Determine the (x, y) coordinate at the center of the cell enclosing the given text.  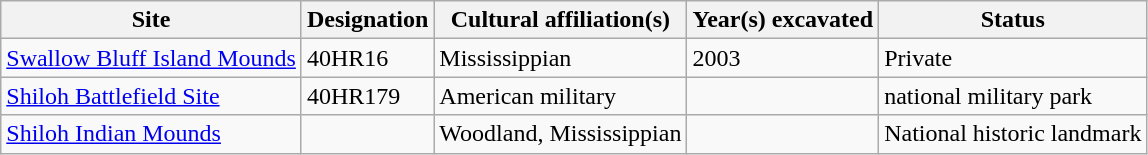
Designation (367, 20)
Year(s) excavated (783, 20)
Swallow Bluff Island Mounds (152, 58)
40HR16 (367, 58)
2003 (783, 58)
Woodland, Mississippian (560, 134)
Mississippian (560, 58)
American military (560, 96)
Status (1013, 20)
national military park (1013, 96)
40HR179 (367, 96)
Private (1013, 58)
National historic landmark (1013, 134)
Cultural affiliation(s) (560, 20)
Shiloh Indian Mounds (152, 134)
Site (152, 20)
Shiloh Battlefield Site (152, 96)
